Locate the cell with the specified text and output its (x, y) center coordinate. 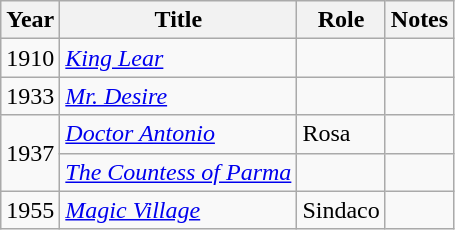
Mr. Desire (178, 96)
Notes (419, 20)
1933 (30, 96)
Rosa (341, 134)
King Lear (178, 58)
Magic Village (178, 210)
Doctor Antonio (178, 134)
Year (30, 20)
1955 (30, 210)
1937 (30, 153)
1910 (30, 58)
The Countess of Parma (178, 172)
Sindaco (341, 210)
Role (341, 20)
Title (178, 20)
